Return the (X, Y) coordinate for the center point of the cell that contains the specified text.  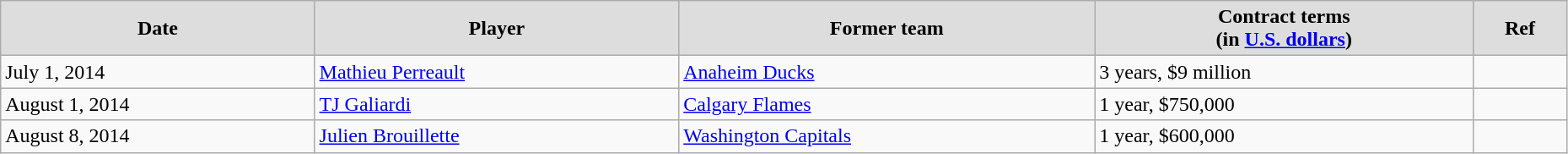
Mathieu Perreault (497, 72)
Julien Brouillette (497, 136)
1 year, $600,000 (1284, 136)
1 year, $750,000 (1284, 104)
Player (497, 29)
TJ Galiardi (497, 104)
Contract terms(in U.S. dollars) (1284, 29)
Anaheim Ducks (887, 72)
3 years, $9 million (1284, 72)
July 1, 2014 (158, 72)
Date (158, 29)
August 1, 2014 (158, 104)
Ref (1520, 29)
Former team (887, 29)
August 8, 2014 (158, 136)
Washington Capitals (887, 136)
Calgary Flames (887, 104)
